Capture the cell that displays the provided text and extract its (X, Y) central coordinate. 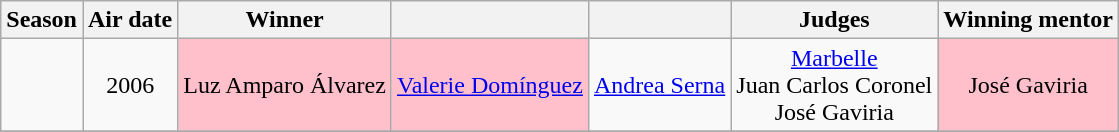
Marbelle Juan Carlos Coronel José Gaviria (834, 85)
Air date (130, 20)
José Gaviria (1028, 85)
Judges (834, 20)
Season (42, 20)
Andrea Serna (659, 85)
Luz Amparo Álvarez (285, 85)
Winning mentor (1028, 20)
2006 (130, 85)
Winner (285, 20)
Valerie Domínguez (490, 85)
